Search for the cell housing the specified text and yield its [x, y] center coordinate. 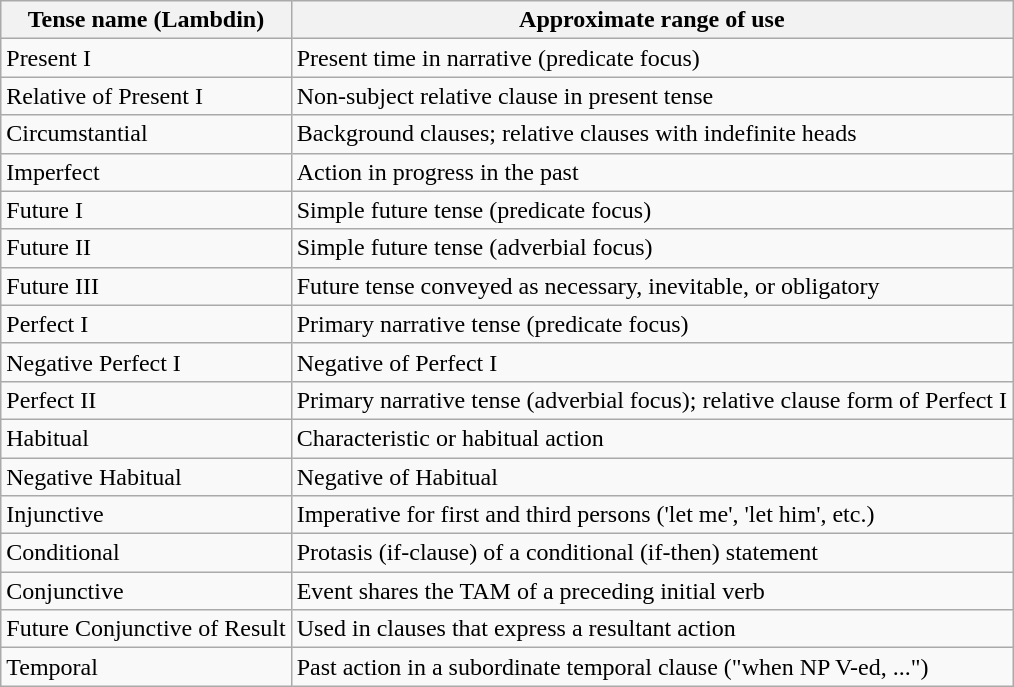
Future II [146, 248]
Imperative for first and third persons ('let me', 'let him', etc.) [652, 515]
Primary narrative tense (adverbial focus); relative clause form of Perfect I [652, 400]
Temporal [146, 667]
Future Conjunctive of Result [146, 629]
Future tense conveyed as necessary, inevitable, or obligatory [652, 286]
Negative Habitual [146, 477]
Action in progress in the past [652, 172]
Tense name (Lambdin) [146, 20]
Imperfect [146, 172]
Circumstantial [146, 134]
Conditional [146, 553]
Used in clauses that express a resultant action [652, 629]
Past action in a subordinate temporal clause ("when NP V-ed, ...") [652, 667]
Perfect I [146, 324]
Present time in narrative (predicate focus) [652, 58]
Conjunctive [146, 591]
Protasis (if-clause) of a conditional (if-then) statement [652, 553]
Future I [146, 210]
Negative of Habitual [652, 477]
Event shares the TAM of a preceding initial verb [652, 591]
Simple future tense (adverbial focus) [652, 248]
Perfect II [146, 400]
Relative of Present I [146, 96]
Negative of Perfect I [652, 362]
Primary narrative tense (predicate focus) [652, 324]
Approximate range of use [652, 20]
Background clauses; relative clauses with indefinite heads [652, 134]
Characteristic or habitual action [652, 438]
Non-subject relative clause in present tense [652, 96]
Future III [146, 286]
Negative Perfect I [146, 362]
Habitual [146, 438]
Injunctive [146, 515]
Simple future tense (predicate focus) [652, 210]
Present I [146, 58]
